Output the (x, y) coordinate of the center of the cell containing the given text.  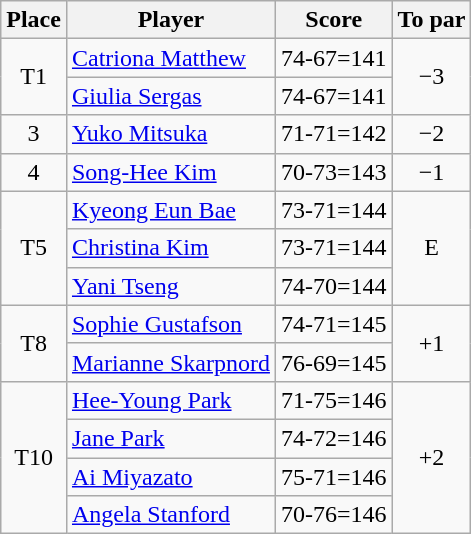
Yuko Mitsuka (170, 134)
70-76=146 (334, 515)
−1 (432, 172)
74-71=145 (334, 324)
Place (34, 20)
Angela Stanford (170, 515)
Jane Park (170, 438)
T8 (34, 343)
To par (432, 20)
Player (170, 20)
E (432, 248)
Giulia Sergas (170, 96)
3 (34, 134)
Yani Tseng (170, 286)
T5 (34, 248)
Song-Hee Kim (170, 172)
+2 (432, 457)
Kyeong Eun Bae (170, 210)
Catriona Matthew (170, 58)
Ai Miyazato (170, 477)
Marianne Skarpnord (170, 362)
76-69=145 (334, 362)
T10 (34, 457)
74-70=144 (334, 286)
71-71=142 (334, 134)
4 (34, 172)
Score (334, 20)
Hee-Young Park (170, 400)
71-75=146 (334, 400)
+1 (432, 343)
74-72=146 (334, 438)
70-73=143 (334, 172)
Sophie Gustafson (170, 324)
75-71=146 (334, 477)
−2 (432, 134)
−3 (432, 77)
T1 (34, 77)
Christina Kim (170, 248)
